Return [x, y] of the center of cell containing provided text 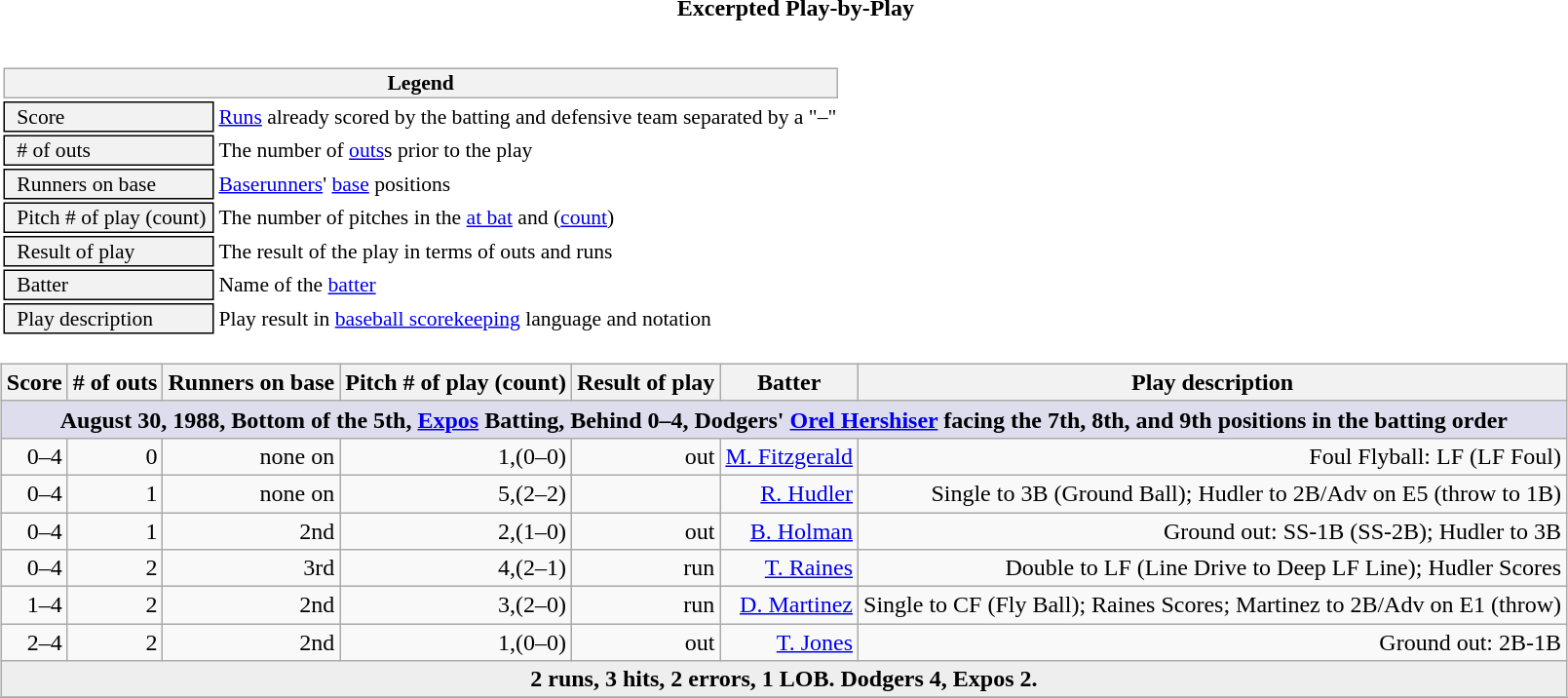
The number of outss prior to the play [528, 150]
2 runs, 3 hits, 2 errors, 1 LOB. Dodgers 4, Expos 2. [784, 679]
4,(2–1) [456, 568]
Foul Flyball: LF (LF Foul) [1212, 456]
Baserunners' base positions [528, 184]
3,(2–0) [456, 605]
5,(2–2) [456, 493]
T. Jones [789, 642]
August 30, 1988, Bottom of the 5th, Expos Batting, Behind 0–4, Dodgers' Orel Hershiser facing the 7th, 8th, and 9th positions in the batting order [784, 419]
The number of pitches in the at bat and (count) [528, 218]
Legend [421, 84]
Runs already scored by the batting and defensive team separated by a "–" [528, 117]
B. Holman [789, 531]
1–4 [34, 605]
Ground out: SS-1B (SS-2B); Hudler to 3B [1212, 531]
T. Raines [789, 568]
Double to LF (Line Drive to Deep LF Line); Hudler Scores [1212, 568]
Play result in baseball scorekeeping language and notation [528, 319]
0 [115, 456]
3rd [251, 568]
M. Fitzgerald [789, 456]
Single to 3B (Ground Ball); Hudler to 2B/Adv on E5 (throw to 1B) [1212, 493]
Name of the batter [528, 285]
R. Hudler [789, 493]
Single to CF (Fly Ball); Raines Scores; Martinez to 2B/Adv on E1 (throw) [1212, 605]
2,(1–0) [456, 531]
D. Martinez [789, 605]
2–4 [34, 642]
Ground out: 2B-1B [1212, 642]
The result of the play in terms of outs and runs [528, 252]
